Provide the [X, Y] coordinate of the cell's center where the given text is located.  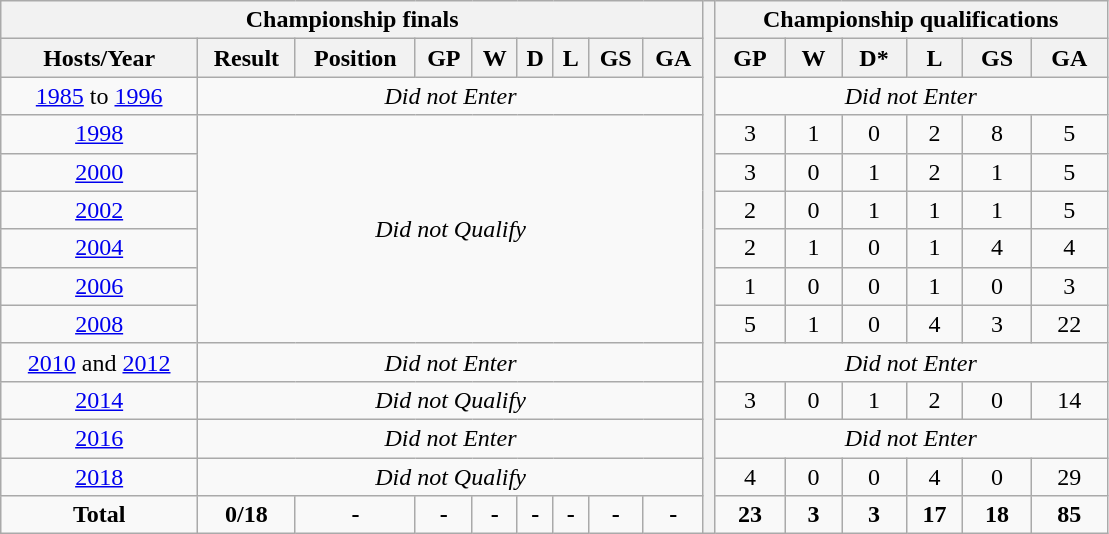
23 [750, 515]
22 [1069, 324]
17 [934, 515]
18 [998, 515]
8 [998, 134]
0/18 [247, 515]
D* [874, 58]
2008 [100, 324]
2002 [100, 210]
1985 to 1996 [100, 96]
Position [355, 58]
2004 [100, 248]
2018 [100, 477]
2006 [100, 286]
1998 [100, 134]
2014 [100, 400]
2016 [100, 438]
Championship qualifications [911, 20]
Championship finals [352, 20]
Total [100, 515]
D [535, 58]
Hosts/Year [100, 58]
2000 [100, 172]
85 [1069, 515]
Result [247, 58]
2010 and 2012 [100, 362]
29 [1069, 477]
14 [1069, 400]
